Determine the (X, Y) coordinate at the center of the cell enclosing the given text.  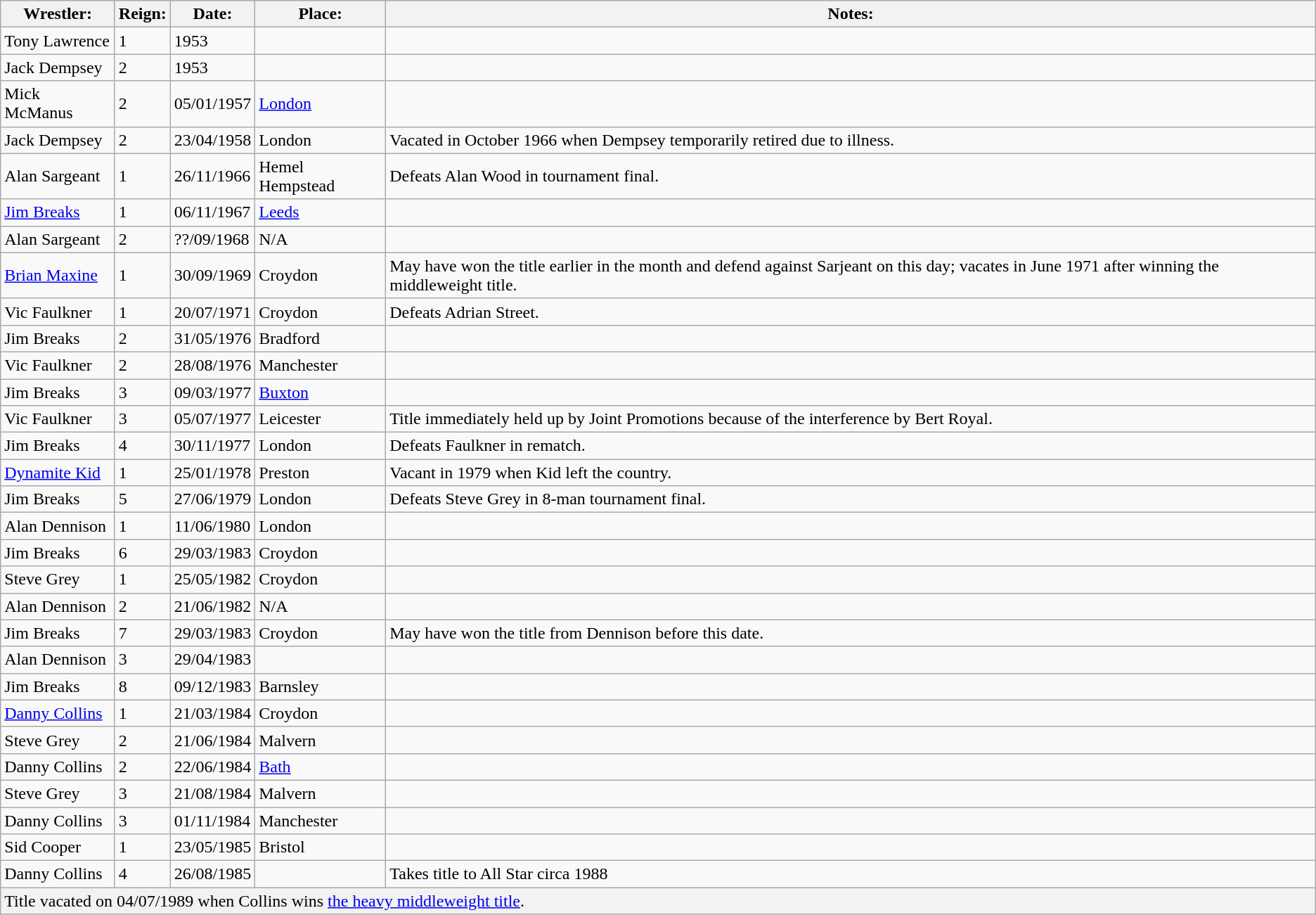
26/08/1985 (212, 874)
Sid Cooper (58, 847)
Vacated in October 1966 when Dempsey temporarily retired due to illness. (851, 140)
Bristol (321, 847)
28/08/1976 (212, 365)
Defeats Alan Wood in tournament final. (851, 176)
30/11/1977 (212, 446)
Tony Lawrence (58, 41)
Wrestler: (58, 14)
05/01/1957 (212, 104)
Leeds (321, 212)
6 (142, 553)
7 (142, 633)
27/06/1979 (212, 499)
11/06/1980 (212, 526)
21/03/1984 (212, 713)
Leicester (321, 419)
May have won the title earlier in the month and defend against Sarjeant on this day; vacates in June 1971 after winning the middleweight title. (851, 276)
Defeats Adrian Street. (851, 312)
Bradford (321, 338)
Brian Maxine (58, 276)
Reign: (142, 14)
Barnsley (321, 686)
5 (142, 499)
Preston (321, 473)
Takes title to All Star circa 1988 (851, 874)
06/11/1967 (212, 212)
Mick McManus (58, 104)
Hemel Hempstead (321, 176)
21/06/1982 (212, 606)
Vacant in 1979 when Kid left the country. (851, 473)
20/07/1971 (212, 312)
Title vacated on 04/07/1989 when Collins wins the heavy middleweight title. (658, 901)
Place: (321, 14)
31/05/1976 (212, 338)
25/05/1982 (212, 580)
23/05/1985 (212, 847)
Buxton (321, 392)
Title immediately held up by Joint Promotions because of the interference by Bert Royal. (851, 419)
Bath (321, 767)
Defeats Steve Grey in 8-man tournament final. (851, 499)
Defeats Faulkner in rematch. (851, 446)
26/11/1966 (212, 176)
05/07/1977 (212, 419)
8 (142, 686)
09/03/1977 (212, 392)
23/04/1958 (212, 140)
May have won the title from Dennison before this date. (851, 633)
Date: (212, 14)
Dynamite Kid (58, 473)
21/08/1984 (212, 793)
30/09/1969 (212, 276)
??/09/1968 (212, 239)
22/06/1984 (212, 767)
09/12/1983 (212, 686)
01/11/1984 (212, 821)
29/04/1983 (212, 660)
21/06/1984 (212, 740)
25/01/1978 (212, 473)
Notes: (851, 14)
